Identify which cell holds the provided text, then report its [X, Y] central coordinate. 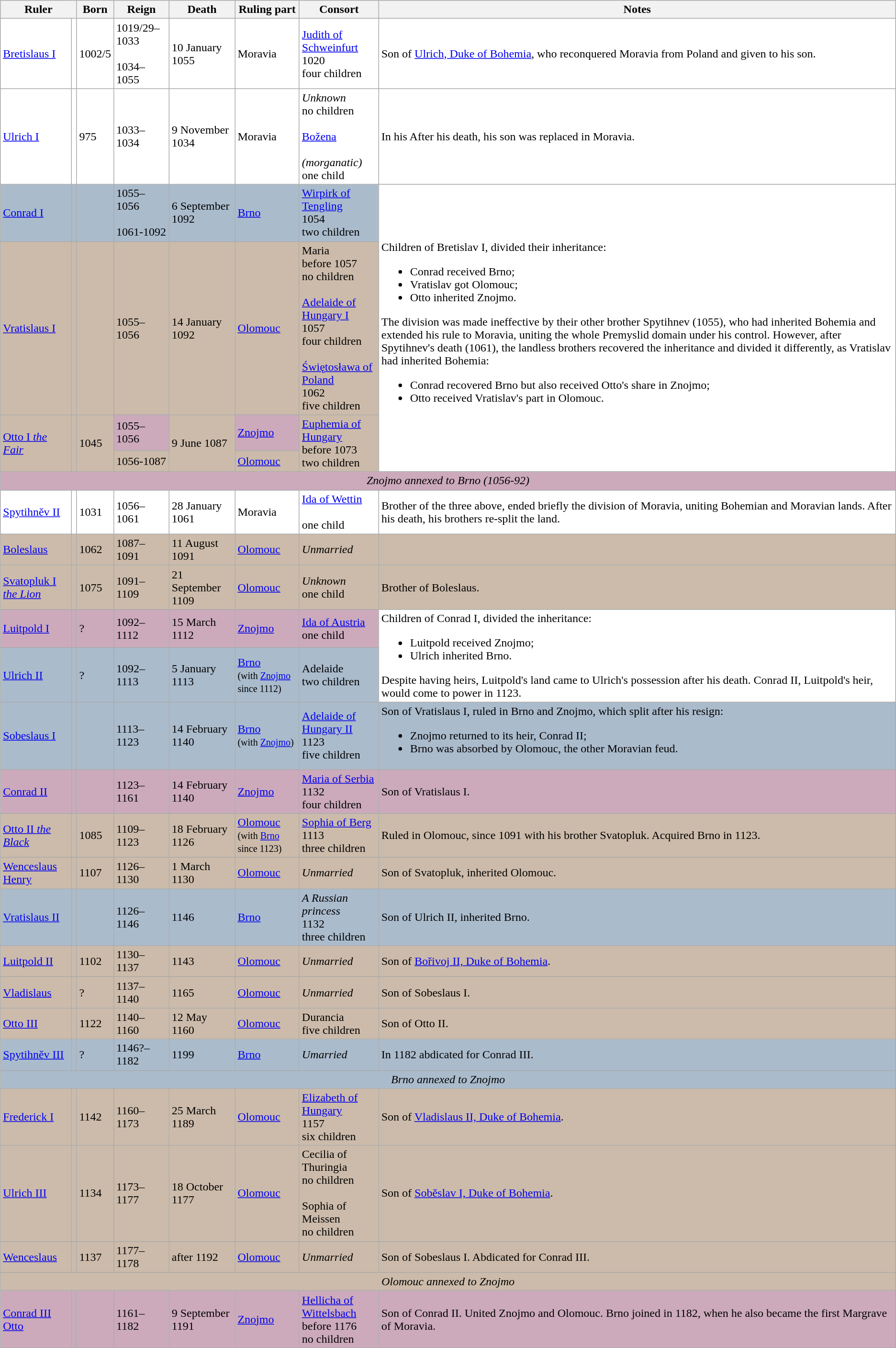
9 November 1034 [202, 136]
Son of Sobeslaus I. Abdicated for Conrad III. [637, 1257]
Brother of Boleslaus. [637, 587]
Judith of Schweinfurt1020four children [339, 54]
Born [95, 10]
18 October 1177 [202, 1193]
1087–1091 [142, 550]
28 January 1061 [202, 512]
1177–1178 [142, 1257]
1107 [95, 873]
Otto I the Fair [36, 443]
Son of Vratislaus I. [637, 791]
1160–1173 [142, 1117]
15 March 1112 [202, 628]
11 August 1091 [202, 550]
1142 [95, 1117]
10 January 1055 [202, 54]
18 February 1126 [202, 836]
Reign [142, 10]
1002/5 [95, 54]
Luitpold II [36, 962]
1109–1123 [142, 836]
1075 [95, 587]
Ida of Austriaone child [339, 628]
1092–1113 [142, 675]
Son of Vladislaus II, Duke of Bohemia. [637, 1117]
Znojmo annexed to Brno (1056-92) [448, 481]
Unknownno childrenBožena(morganatic)one child [339, 136]
1126–1130 [142, 873]
Ruler [38, 10]
1062 [95, 550]
Spytihněv III [36, 1054]
Olomouc(with Brno since 1123) [267, 836]
In his After his death, his son was replaced in Moravia. [637, 136]
6 September 1092 [202, 213]
Hellicha of Wittelsbachbefore 1176no children [339, 1319]
Frederick I [36, 1117]
1173–1177 [142, 1193]
1199 [202, 1054]
Conrad I [36, 213]
Consort [339, 10]
Umarried [339, 1054]
Wenceslaus Henry [36, 873]
Brno(with Znojmo) [267, 736]
1085 [95, 836]
1031 [95, 512]
1092–1112 [142, 628]
Sophia of Berg1113three children [339, 836]
12 May 1160 [202, 1024]
1134 [95, 1193]
Death [202, 10]
1126–1146 [142, 918]
5 January 1113 [202, 675]
9 September 1191 [202, 1319]
Adelaidetwo children [339, 675]
1102 [95, 962]
9 June 1087 [202, 443]
Spytihněv II [36, 512]
Otto III [36, 1024]
In 1182 abdicated for Conrad III. [637, 1054]
Son of Ulrich, Duke of Bohemia, who reconquered Moravia from Poland and given to his son. [637, 54]
Son of Otto II. [637, 1024]
Olomouc annexed to Znojmo [448, 1281]
Duranciafive children [339, 1024]
Wirpirk of Tengling1054two children [339, 213]
Ulrich II [36, 675]
Conrad III Otto [36, 1319]
Boleslaus [36, 550]
Sobeslaus I [36, 736]
1045 [95, 443]
14 January 1092 [202, 328]
Euphemia of Hungarybefore 1073two children [339, 443]
1056-1087 [142, 461]
1113–1123 [142, 736]
25 March 1189 [202, 1117]
Elizabeth of Hungary1157six children [339, 1117]
1146 [202, 918]
Svatopluk I the Lion [36, 587]
21 September 1109 [202, 587]
Son of Ulrich II, inherited Brno. [637, 918]
Otto II the Black [36, 836]
1137–1140 [142, 992]
Son of Soběslav I, Duke of Bohemia. [637, 1193]
1055–10561061-1092 [142, 213]
Adelaide of Hungary II1123five children [339, 736]
Ruled in Olomouc, since 1091 with his brother Svatopluk. Acquired Brno in 1123. [637, 836]
1161–1182 [142, 1319]
Ulrich I [36, 136]
Wenceslaus [36, 1257]
1056–1061 [142, 512]
975 [95, 136]
Conrad II [36, 791]
Cecilia of Thuringiano childrenSophia of Meissenno children [339, 1193]
Brno annexed to Znojmo [448, 1079]
1019/29–10331034–1055 [142, 54]
Mariabefore 1057no childrenAdelaide of Hungary I1057four childrenŚwiętosława of Poland1062five children [339, 328]
Unknownone child [339, 587]
Ulrich III [36, 1193]
Son of Sobeslaus I. [637, 992]
A Russian princess1132three children [339, 918]
1146?–1182 [142, 1054]
Ida of Wettinone child [339, 512]
Maria of Serbia1132four children [339, 791]
1 March 1130 [202, 873]
1140–1160 [142, 1024]
Vratislaus I [36, 328]
Vladislaus [36, 992]
1137 [95, 1257]
1143 [202, 962]
Bretislaus I [36, 54]
Notes [637, 10]
Son of Conrad II. United Znojmo and Olomouc. Brno joined in 1182, when he also became the first Margrave of Moravia. [637, 1319]
Ruling part [267, 10]
1130–1137 [142, 962]
Son of Svatopluk, inherited Olomouc. [637, 873]
after 1192 [202, 1257]
1165 [202, 992]
Vratislaus II [36, 918]
1122 [95, 1024]
Luitpold I [36, 628]
1091–1109 [142, 587]
Brno(with Znojmo since 1112) [267, 675]
1123–1161 [142, 791]
1033–1034 [142, 136]
Son of Bořivoj II, Duke of Bohemia. [637, 962]
